Pinpoint the cell where the given text exists, returning its (X, Y) midpoint coordinate. 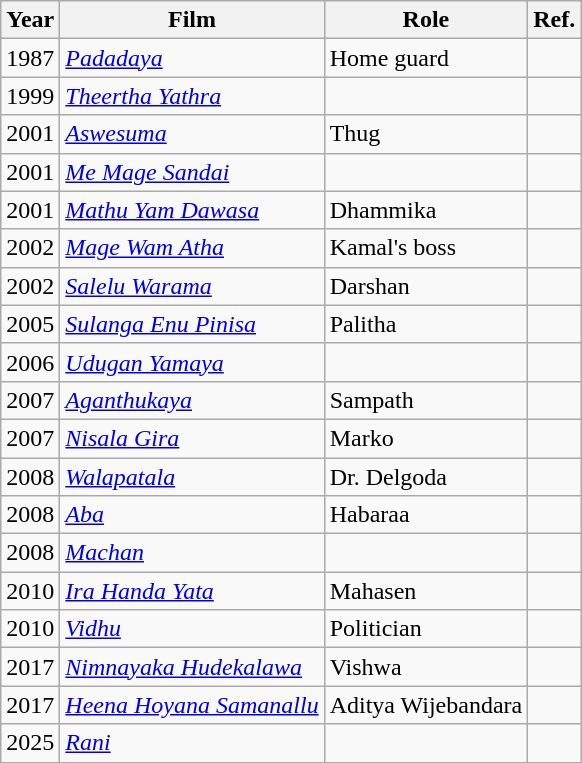
Marko (426, 438)
Darshan (426, 286)
Film (192, 20)
Ira Handa Yata (192, 591)
2006 (30, 362)
Nimnayaka Hudekalawa (192, 667)
Padadaya (192, 58)
Palitha (426, 324)
Me Mage Sandai (192, 172)
Mage Wam Atha (192, 248)
Ref. (554, 20)
Walapatala (192, 477)
Habaraa (426, 515)
Aganthukaya (192, 400)
Dhammika (426, 210)
Year (30, 20)
Heena Hoyana Samanallu (192, 705)
Sulanga Enu Pinisa (192, 324)
Salelu Warama (192, 286)
Kamal's boss (426, 248)
Machan (192, 553)
Mahasen (426, 591)
Role (426, 20)
Aba (192, 515)
Nisala Gira (192, 438)
2025 (30, 743)
Thug (426, 134)
Mathu Yam Dawasa (192, 210)
1987 (30, 58)
2005 (30, 324)
Theertha Yathra (192, 96)
Aswesuma (192, 134)
Vidhu (192, 629)
Home guard (426, 58)
Vishwa (426, 667)
Udugan Yamaya (192, 362)
Rani (192, 743)
Aditya Wijebandara (426, 705)
1999 (30, 96)
Sampath (426, 400)
Politician (426, 629)
Dr. Delgoda (426, 477)
